Detect which cell encompasses the target text, then output its (x, y) center coordinate. 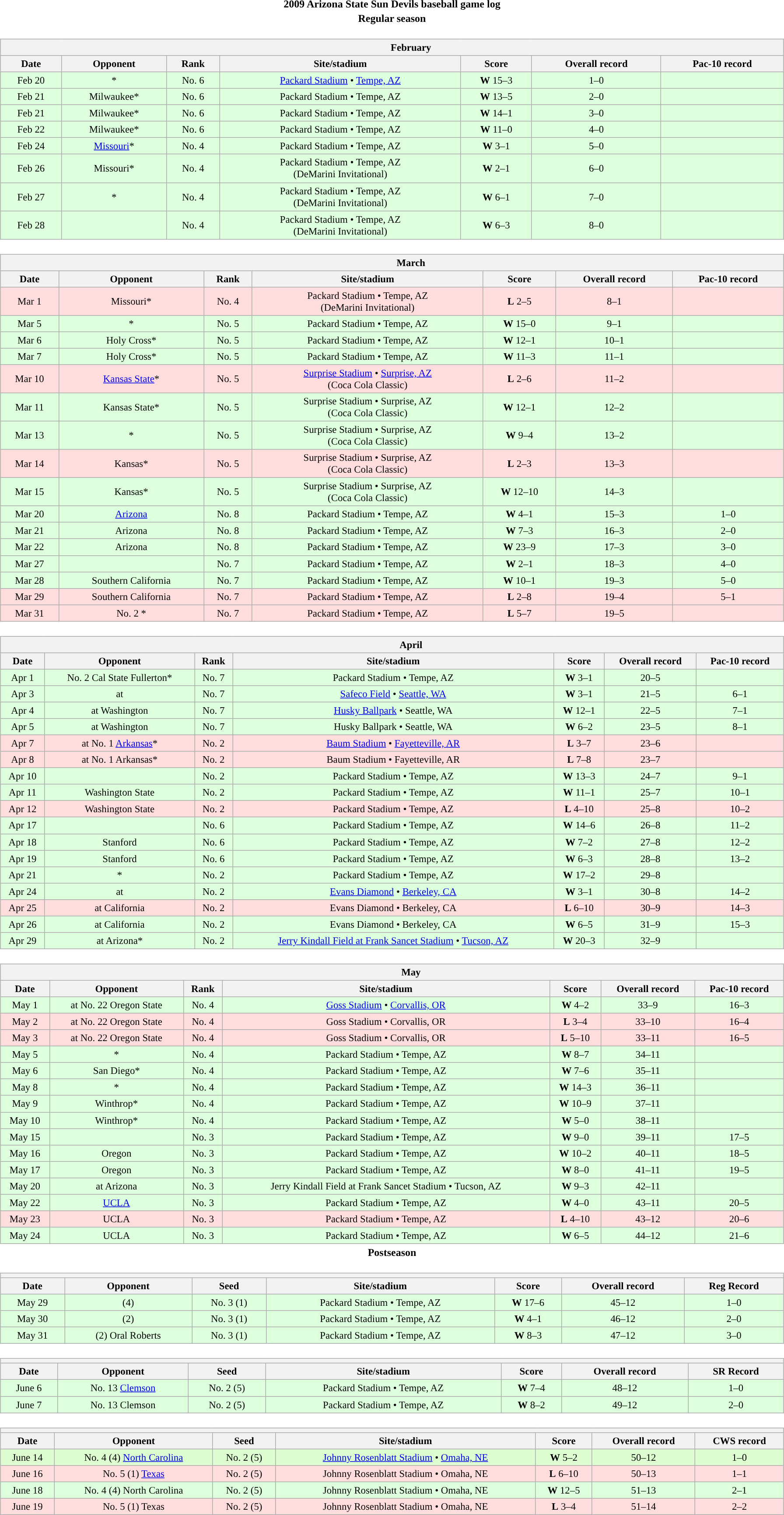
Apr 11 (23, 793)
Feb 27 (31, 197)
7–0 (596, 197)
May (392, 972)
May 1 (25, 1005)
22–5 (650, 710)
6–0 (596, 168)
19–4 (614, 596)
Apr 4 (23, 710)
51–13 (643, 1490)
23–5 (650, 727)
33–9 (648, 1005)
W 10–1 (520, 580)
Feb 24 (31, 146)
34–11 (648, 1055)
May 22 (25, 1203)
W 4–2 (575, 1005)
43–12 (648, 1219)
W 12–5 (564, 1490)
W 11–1 (579, 793)
SR Record (736, 1371)
April (392, 645)
Apr 12 (23, 809)
No. 2 * (131, 613)
May 10 (25, 1120)
50–13 (643, 1473)
Feb 28 (31, 225)
32–9 (650, 941)
Mar 1 (30, 301)
May 6 (25, 1071)
25–7 (650, 793)
37–11 (648, 1104)
Mar 6 (30, 340)
(4) (129, 1302)
June 14 (28, 1457)
W 17–2 (579, 875)
W 9–4 (520, 435)
W 5–0 (575, 1120)
6–1 (740, 694)
W 10–2 (575, 1153)
11–1 (614, 357)
(2) (129, 1319)
Apr 1 (23, 677)
W 6–2 (579, 727)
W 6–1 (496, 197)
May 3 (25, 1038)
May 8 (25, 1087)
Feb 22 (31, 130)
31–9 (650, 924)
27–8 (650, 842)
38–11 (648, 1120)
Mar 31 (30, 613)
2–1 (739, 1490)
W 17–6 (528, 1302)
at Arizona* (119, 941)
May 17 (25, 1170)
June 18 (28, 1490)
14–2 (740, 891)
Apr 29 (23, 941)
W 10–9 (575, 1104)
51–14 (643, 1507)
44–12 (648, 1235)
Apr 25 (23, 908)
May 5 (25, 1055)
41–11 (648, 1170)
Mar 29 (30, 596)
21–5 (650, 694)
33–10 (648, 1021)
W 12–10 (520, 492)
San Diego* (116, 1071)
Mar 7 (30, 357)
1–1 (739, 1473)
L 5–10 (575, 1038)
W 14–3 (575, 1087)
W 5–2 (564, 1457)
Mar 22 (30, 547)
Feb 20 (31, 80)
47–12 (623, 1336)
17–3 (614, 547)
18–3 (614, 564)
L 2–3 (520, 464)
(2) Oral Roberts (129, 1336)
Apr 17 (23, 825)
30–8 (650, 891)
Mar 28 (30, 580)
W 8–2 (532, 1404)
W 4–0 (575, 1203)
W 11–0 (496, 130)
W 11–3 (520, 357)
L 2–5 (520, 301)
L 5–7 (520, 613)
May 29 (32, 1302)
L 2–8 (520, 596)
17–5 (739, 1137)
W 7–2 (579, 842)
21–6 (739, 1235)
March (392, 263)
30–9 (650, 908)
Mar 14 (30, 464)
W 8–3 (528, 1336)
42–11 (648, 1186)
7–1 (740, 710)
CWS record (739, 1441)
May 24 (25, 1235)
Reg Record (734, 1286)
W 14–6 (579, 825)
29–8 (650, 875)
Apr 19 (23, 859)
Apr 7 (23, 743)
L 2–6 (520, 379)
Feb 26 (31, 168)
W 23–9 (520, 547)
Mar 11 (30, 407)
W 20–3 (579, 941)
W 9–3 (575, 1186)
at Arizona (116, 1186)
W 13–3 (579, 776)
Mar 20 (30, 514)
45–12 (623, 1302)
25–8 (650, 809)
39–11 (648, 1137)
2–2 (739, 1507)
Apr 5 (23, 727)
W 7–4 (532, 1388)
No. 2 Cal State Fullerton* (119, 677)
June 16 (28, 1473)
May 31 (32, 1336)
W 8–0 (575, 1170)
W 15–0 (520, 323)
W 9–0 (575, 1137)
24–7 (650, 776)
W 8–7 (575, 1055)
Apr 18 (23, 842)
Mar 21 (30, 531)
W 14–1 (496, 113)
35–11 (648, 1071)
46–12 (623, 1319)
13–3 (614, 464)
June 7 (29, 1404)
5–1 (728, 596)
Apr 3 (23, 694)
May 2 (25, 1021)
February (392, 47)
L 7–8 (579, 760)
May 23 (25, 1219)
16–5 (739, 1038)
19–3 (614, 580)
16–4 (739, 1021)
Mar 10 (30, 379)
W 7–6 (575, 1071)
23–6 (650, 743)
48–12 (625, 1388)
26–8 (650, 825)
Apr 8 (23, 760)
28–8 (650, 859)
Apr 24 (23, 891)
23–7 (650, 760)
Safeco Field • Seattle, WA (393, 694)
Apr 26 (23, 924)
Apr 21 (23, 875)
8–0 (596, 225)
June 6 (29, 1388)
L 3–7 (579, 743)
36–11 (648, 1087)
43–11 (648, 1203)
W 13–5 (496, 97)
18–5 (739, 1153)
33–11 (648, 1038)
Mar 13 (30, 435)
May 15 (25, 1137)
Apr 10 (23, 776)
May 9 (25, 1104)
10–2 (740, 809)
Mar 27 (30, 564)
49–12 (625, 1404)
May 16 (25, 1153)
May 30 (32, 1319)
Mar 5 (30, 323)
June 19 (28, 1507)
May 20 (25, 1186)
20–6 (739, 1219)
Mar 15 (30, 492)
W 7–3 (520, 531)
W 15–3 (496, 80)
50–12 (643, 1457)
40–11 (648, 1153)
